Find where the given text appears and provide that cell's center as [x, y] coordinate. 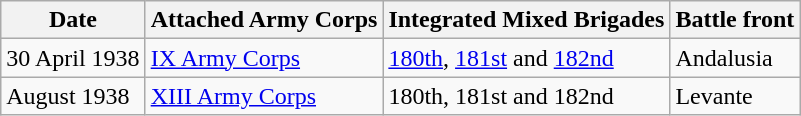
XIII Army Corps [264, 96]
Integrated Mixed Brigades [526, 20]
Battle front [735, 20]
Levante [735, 96]
Attached Army Corps [264, 20]
August 1938 [73, 96]
Date [73, 20]
30 April 1938 [73, 58]
IX Army Corps [264, 58]
Andalusia [735, 58]
